Extract the (X, Y) coordinate from the center of the cell holding the provided text.  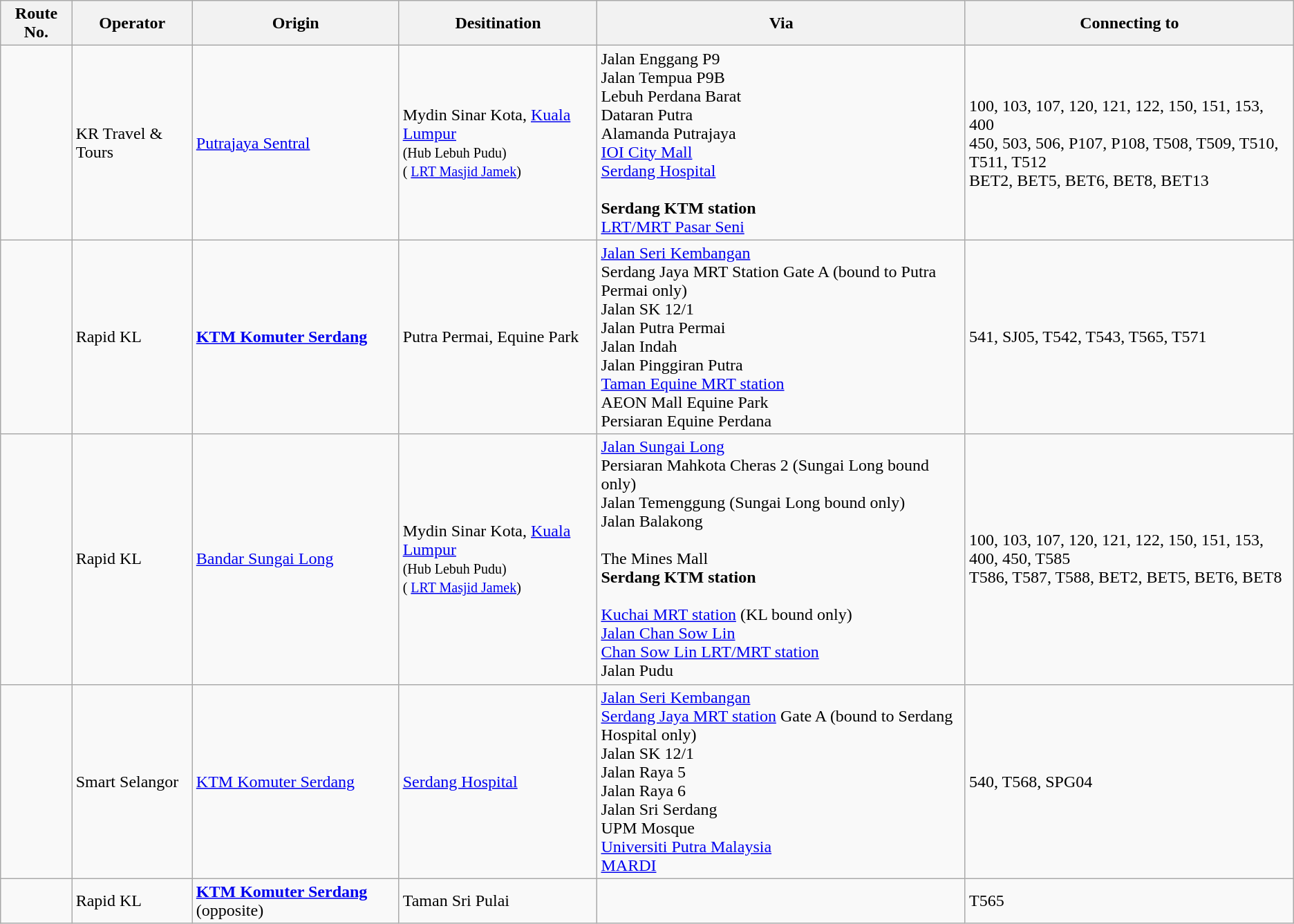
541, SJ05, T542, T543, T565, T571 (1129, 337)
Smart Selangor (132, 781)
Bandar Sungai Long (296, 559)
Putrajaya Sentral (296, 142)
Serdang Hospital (498, 781)
KTM Komuter Serdang (opposite) (296, 901)
100, 103, 107, 120, 121, 122, 150, 151, 153, 400, 450, T585T586, T587, T588, BET2, BET5, BET6, BET8 (1129, 559)
Desitination (498, 23)
Operator (132, 23)
Origin (296, 23)
540, T568, SPG04 (1129, 781)
KR Travel & Tours (132, 142)
Route No. (36, 23)
Via (781, 23)
Putra Permai, Equine Park (498, 337)
Taman Sri Pulai (498, 901)
T565 (1129, 901)
100, 103, 107, 120, 121, 122, 150, 151, 153, 400450, 503, 506, P107, P108, T508, T509, T510, T511, T512 BET2, BET5, BET6, BET8, BET13 (1129, 142)
Connecting to (1129, 23)
